Identify which cell holds the provided text, then report its (x, y) central coordinate. 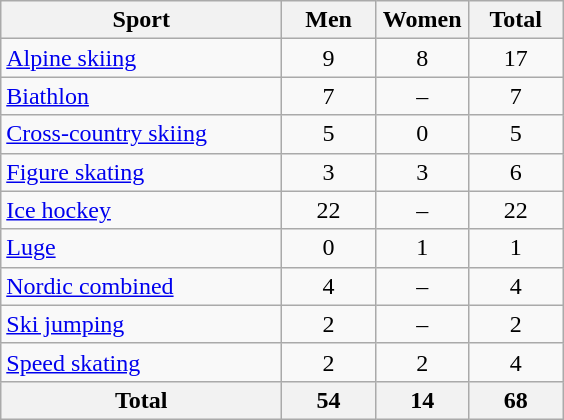
Biathlon (142, 96)
Cross-country skiing (142, 134)
Sport (142, 20)
17 (516, 58)
Ice hockey (142, 210)
8 (422, 58)
Women (422, 20)
6 (516, 172)
14 (422, 400)
9 (329, 58)
Ski jumping (142, 324)
54 (329, 400)
Nordic combined (142, 286)
68 (516, 400)
Alpine skiing (142, 58)
Speed skating (142, 362)
Luge (142, 248)
Men (329, 20)
Figure skating (142, 172)
